Extract the (x, y) coordinate from the center of the cell holding the provided text.  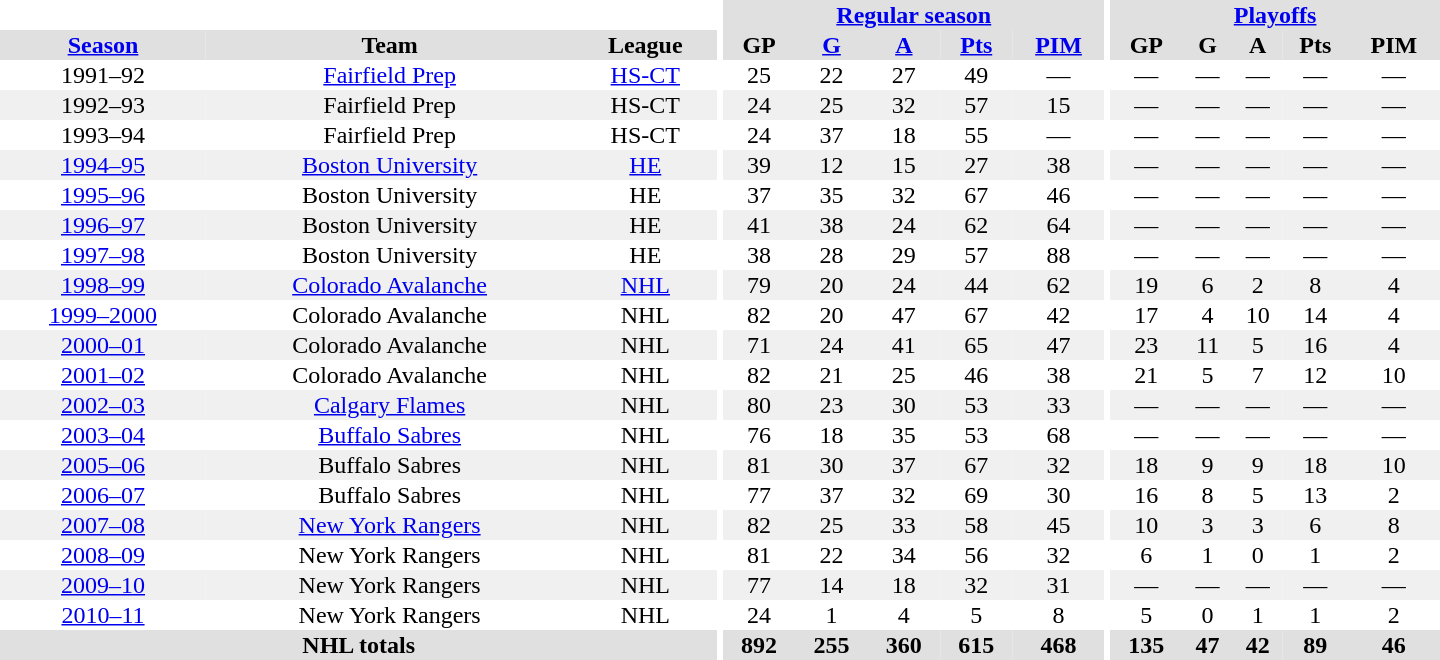
39 (759, 165)
2009–10 (103, 585)
55 (976, 135)
64 (1058, 225)
1994–95 (103, 165)
1993–94 (103, 135)
2000–01 (103, 345)
1997–98 (103, 255)
34 (904, 555)
65 (976, 345)
80 (759, 405)
58 (976, 525)
2008–09 (103, 555)
468 (1058, 645)
1995–96 (103, 195)
17 (1146, 315)
11 (1208, 345)
1999–2000 (103, 315)
2005–06 (103, 465)
360 (904, 645)
69 (976, 495)
Regular season (914, 15)
255 (831, 645)
2010–11 (103, 615)
NHL totals (358, 645)
1992–93 (103, 105)
76 (759, 435)
79 (759, 285)
13 (1316, 495)
44 (976, 285)
Calgary Flames (390, 405)
71 (759, 345)
88 (1058, 255)
2002–03 (103, 405)
68 (1058, 435)
45 (1058, 525)
49 (976, 75)
7 (1258, 375)
29 (904, 255)
Season (103, 45)
89 (1316, 645)
1991–92 (103, 75)
615 (976, 645)
2001–02 (103, 375)
1998–99 (103, 285)
League (645, 45)
2007–08 (103, 525)
19 (1146, 285)
892 (759, 645)
2003–04 (103, 435)
31 (1058, 585)
28 (831, 255)
56 (976, 555)
1996–97 (103, 225)
Team (390, 45)
Playoffs (1275, 15)
2006–07 (103, 495)
135 (1146, 645)
